Locate the cell with the specified text and output its [x, y] center coordinate. 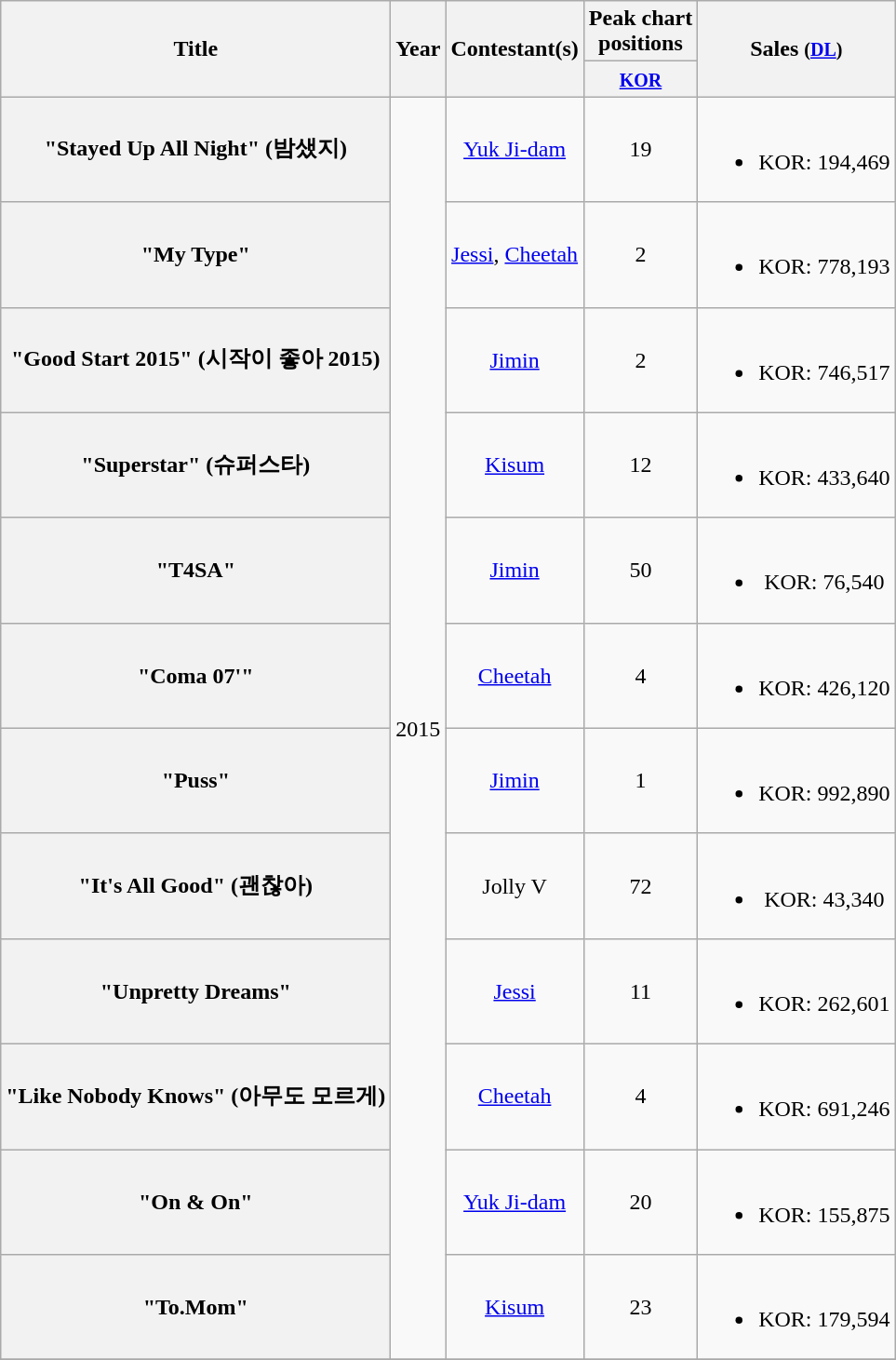
19 [640, 149]
"Stayed Up All Night" (밤샜지) [195, 149]
Contestant(s) [515, 48]
KOR: 992,890 [796, 780]
"To.Mom" [195, 1307]
Sales (DL) [796, 48]
KOR: 43,340 [796, 886]
"Unpretty Dreams" [195, 990]
KOR [640, 79]
"T4SA" [195, 570]
11 [640, 990]
KOR: 179,594 [796, 1307]
KOR: 262,601 [796, 990]
Jolly V [515, 886]
KOR: 746,517 [796, 359]
"On & On" [195, 1201]
Peak chart positions [640, 32]
1 [640, 780]
KOR: 433,640 [796, 465]
KOR: 426,120 [796, 676]
"My Type" [195, 255]
KOR: 778,193 [796, 255]
Year [419, 48]
"Good Start 2015" (시작이 좋아 2015) [195, 359]
KOR: 691,246 [796, 1097]
2015 [419, 728]
KOR: 194,469 [796, 149]
Title [195, 48]
50 [640, 570]
12 [640, 465]
KOR: 76,540 [796, 570]
"Like Nobody Knows" (아무도 모르게) [195, 1097]
"It's All Good" (괜찮아) [195, 886]
KOR: 155,875 [796, 1201]
"Coma 07'" [195, 676]
23 [640, 1307]
20 [640, 1201]
"Superstar" (슈퍼스타) [195, 465]
Jessi [515, 990]
Jessi, Cheetah [515, 255]
72 [640, 886]
"Puss" [195, 780]
